For the text-containing cell, return its midpoint in [x, y] coordinate format. 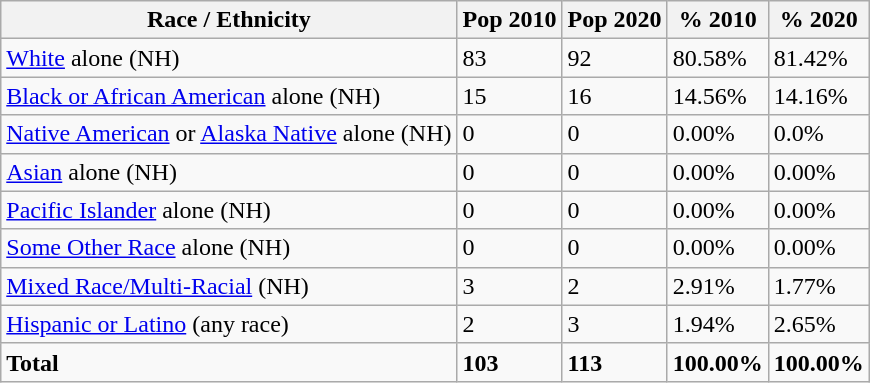
113 [614, 362]
Some Other Race alone (NH) [229, 248]
83 [510, 58]
103 [510, 362]
Total [229, 362]
2.91% [718, 286]
White alone (NH) [229, 58]
Pop 2020 [614, 20]
% 2010 [718, 20]
Hispanic or Latino (any race) [229, 324]
Race / Ethnicity [229, 20]
Pop 2010 [510, 20]
Black or African American alone (NH) [229, 96]
16 [614, 96]
15 [510, 96]
80.58% [718, 58]
1.94% [718, 324]
Native American or Alaska Native alone (NH) [229, 134]
81.42% [818, 58]
Pacific Islander alone (NH) [229, 210]
Mixed Race/Multi-Racial (NH) [229, 286]
14.16% [818, 96]
0.0% [818, 134]
1.77% [818, 286]
92 [614, 58]
14.56% [718, 96]
Asian alone (NH) [229, 172]
% 2020 [818, 20]
2.65% [818, 324]
